Provide the [x, y] coordinate of the cell's center where the given text is located.  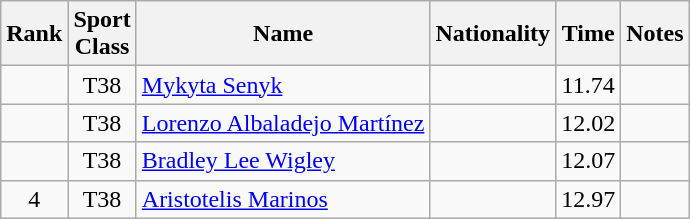
Aristotelis Marinos [283, 199]
Bradley Lee Wigley [283, 161]
Time [588, 34]
Lorenzo Albaladejo Martínez [283, 123]
11.74 [588, 85]
Rank [34, 34]
12.02 [588, 123]
Nationality [493, 34]
12.07 [588, 161]
Name [283, 34]
Mykyta Senyk [283, 85]
4 [34, 199]
12.97 [588, 199]
SportClass [102, 34]
Notes [655, 34]
